Search for the cell housing the specified text and yield its [x, y] center coordinate. 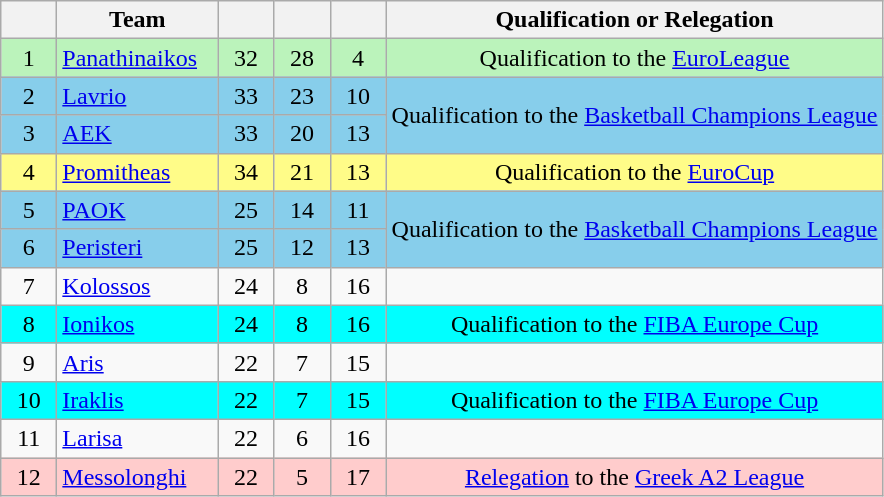
Peristeri [138, 248]
28 [302, 58]
Aris [138, 362]
Team [138, 20]
3 [29, 134]
AEK [138, 134]
Iraklis [138, 400]
32 [246, 58]
34 [246, 172]
Panathinaikos [138, 58]
20 [302, 134]
Ionikos [138, 324]
21 [302, 172]
Promitheas [138, 172]
Lavrio [138, 96]
Relegation to the Greek A2 League [634, 477]
PAOK [138, 210]
9 [29, 362]
14 [302, 210]
23 [302, 96]
2 [29, 96]
17 [358, 477]
Qualification or Relegation [634, 20]
1 [29, 58]
Qualification to the EuroCup [634, 172]
Messolonghi [138, 477]
Larisa [138, 438]
Kolossos [138, 286]
Qualification to the EuroLeague [634, 58]
